Find where the given text appears and provide that cell's center as (x, y) coordinate. 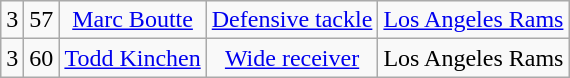
Marc Boutte (132, 20)
Defensive tackle (292, 20)
57 (42, 20)
Todd Kinchen (132, 58)
Wide receiver (292, 58)
60 (42, 58)
